Locate the cell with the specified text and output its (X, Y) center coordinate. 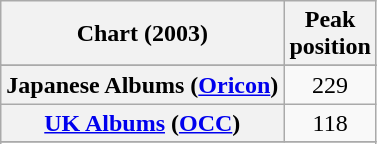
118 (330, 123)
UK Albums (OCC) (142, 123)
Chart (2003) (142, 34)
Japanese Albums (Oricon) (142, 85)
229 (330, 85)
Peakposition (330, 34)
